Find where the given text appears and provide that cell's center as (X, Y) coordinate. 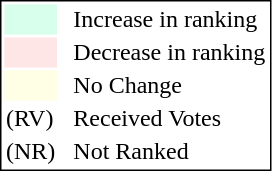
Increase in ranking (170, 19)
(NR) (30, 151)
Received Votes (170, 119)
Not Ranked (170, 151)
Decrease in ranking (170, 53)
(RV) (30, 119)
No Change (170, 85)
